Return the (X, Y) coordinate for the center point of the cell that contains the specified text.  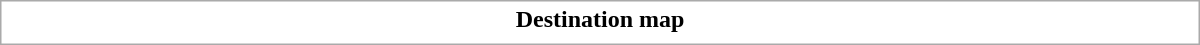
Destination map (600, 19)
